Pinpoint the cell where the given text exists, returning its [X, Y] midpoint coordinate. 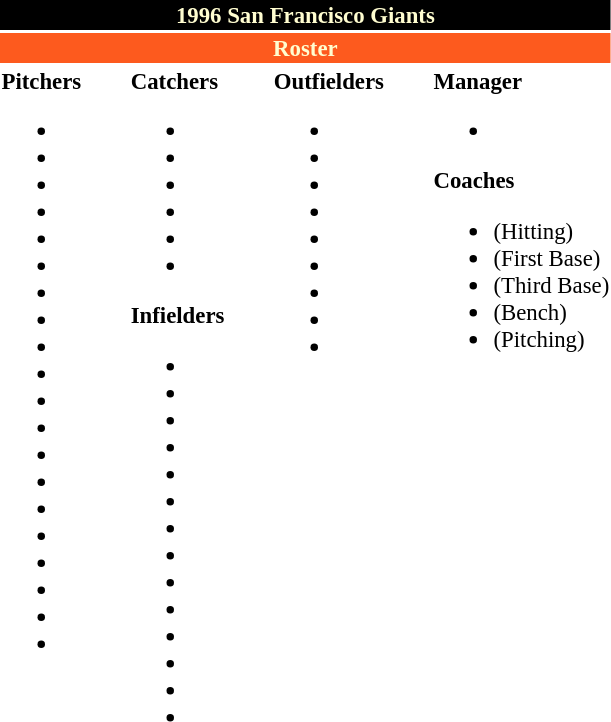
1996 San Francisco Giants [306, 15]
Roster [306, 48]
